Return the (x, y) coordinate for the center point of the cell that contains the specified text.  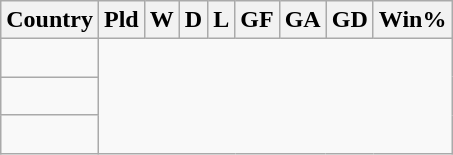
GD (350, 20)
Country (50, 20)
D (193, 20)
W (162, 20)
Win% (412, 20)
Pld (121, 20)
GF (257, 20)
L (222, 20)
GA (302, 20)
